Locate the cell with the specified text and output its [x, y] center coordinate. 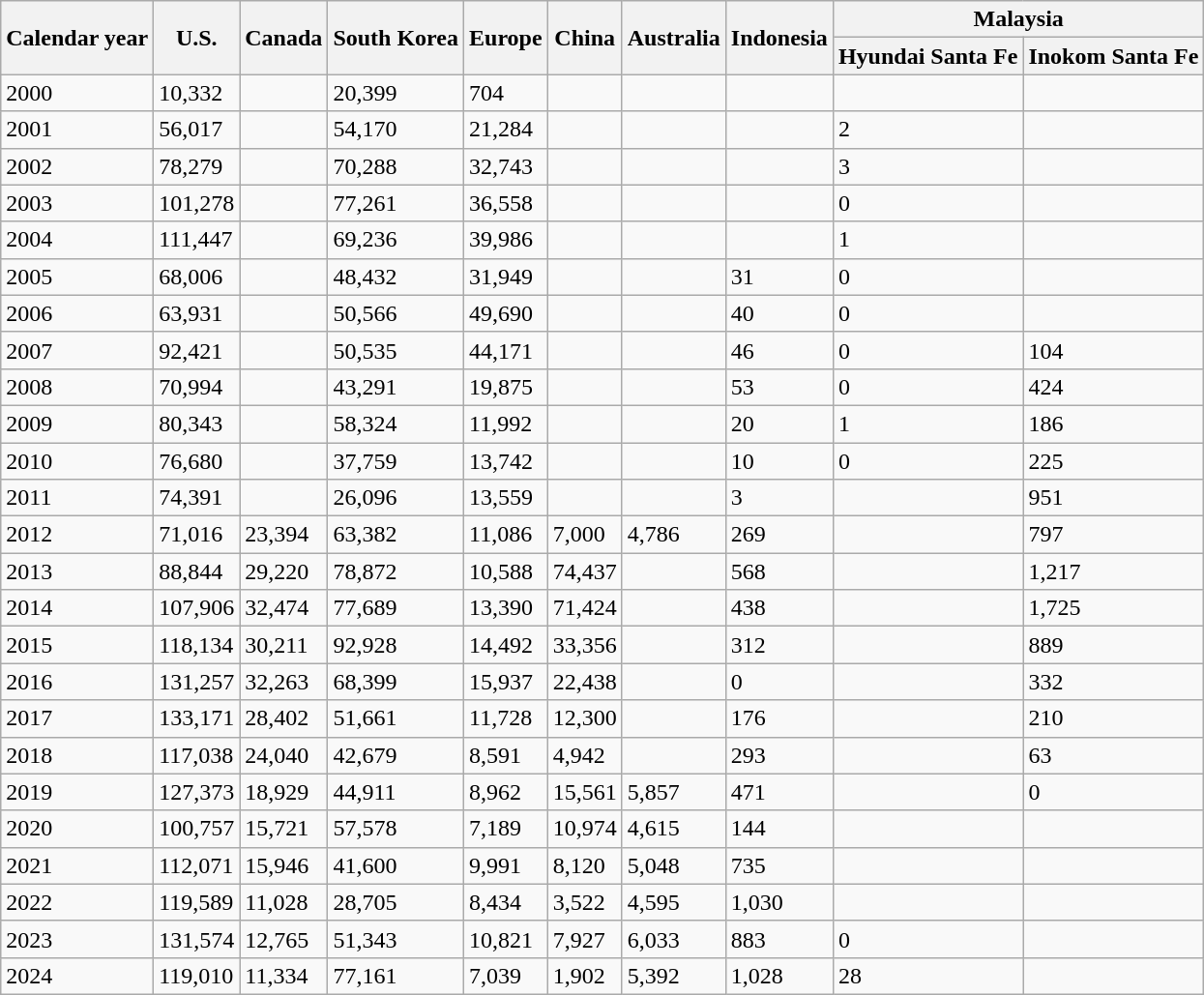
23,394 [284, 535]
2014 [77, 608]
33,356 [584, 645]
107,906 [197, 608]
80,343 [197, 424]
269 [779, 535]
77,689 [396, 608]
2015 [77, 645]
5,048 [673, 865]
77,161 [396, 976]
15,946 [284, 865]
74,391 [197, 498]
2 [927, 130]
U.S. [197, 38]
63,382 [396, 535]
13,559 [507, 498]
32,474 [284, 608]
4,595 [673, 902]
2008 [77, 387]
8,591 [507, 755]
471 [779, 792]
2003 [77, 203]
2020 [77, 829]
119,589 [197, 902]
2002 [77, 166]
40 [779, 313]
1,217 [1114, 571]
7,039 [507, 976]
2009 [77, 424]
92,421 [197, 350]
2000 [77, 93]
1,902 [584, 976]
South Korea [396, 38]
12,300 [584, 718]
704 [507, 93]
15,721 [284, 829]
9,991 [507, 865]
889 [1114, 645]
2022 [77, 902]
127,373 [197, 792]
15,561 [584, 792]
117,038 [197, 755]
4,942 [584, 755]
568 [779, 571]
19,875 [507, 387]
332 [1114, 682]
20 [779, 424]
2013 [77, 571]
112,071 [197, 865]
78,872 [396, 571]
Calendar year [77, 38]
53 [779, 387]
2010 [77, 461]
58,324 [396, 424]
44,911 [396, 792]
10,588 [507, 571]
31 [779, 277]
63,931 [197, 313]
8,962 [507, 792]
7,000 [584, 535]
8,434 [507, 902]
Indonesia [779, 38]
1,725 [1114, 608]
6,033 [673, 939]
88,844 [197, 571]
57,578 [396, 829]
Australia [673, 38]
71,016 [197, 535]
70,288 [396, 166]
42,679 [396, 755]
1,028 [779, 976]
2011 [77, 498]
133,171 [197, 718]
2007 [77, 350]
39,986 [507, 240]
71,424 [584, 608]
13,390 [507, 608]
883 [779, 939]
77,261 [396, 203]
11,992 [507, 424]
29,220 [284, 571]
28,705 [396, 902]
14,492 [507, 645]
10 [779, 461]
28,402 [284, 718]
63 [1114, 755]
4,615 [673, 829]
28 [927, 976]
424 [1114, 387]
37,759 [396, 461]
119,010 [197, 976]
2012 [77, 535]
438 [779, 608]
54,170 [396, 130]
21,284 [507, 130]
70,994 [197, 387]
32,263 [284, 682]
32,743 [507, 166]
2004 [77, 240]
68,399 [396, 682]
13,742 [507, 461]
56,017 [197, 130]
10,974 [584, 829]
2024 [77, 976]
18,929 [284, 792]
7,927 [584, 939]
100,757 [197, 829]
312 [779, 645]
44,171 [507, 350]
Malaysia [1018, 19]
74,437 [584, 571]
210 [1114, 718]
50,566 [396, 313]
2006 [77, 313]
2016 [77, 682]
10,821 [507, 939]
Canada [284, 38]
951 [1114, 498]
101,278 [197, 203]
7,189 [507, 829]
69,236 [396, 240]
51,661 [396, 718]
118,134 [197, 645]
144 [779, 829]
797 [1114, 535]
26,096 [396, 498]
5,857 [673, 792]
76,680 [197, 461]
Hyundai Santa Fe [927, 56]
5,392 [673, 976]
48,432 [396, 277]
Europe [507, 38]
43,291 [396, 387]
92,928 [396, 645]
2017 [77, 718]
131,257 [197, 682]
186 [1114, 424]
176 [779, 718]
36,558 [507, 203]
4,786 [673, 535]
11,334 [284, 976]
49,690 [507, 313]
20,399 [396, 93]
46 [779, 350]
41,600 [396, 865]
2018 [77, 755]
51,343 [396, 939]
12,765 [284, 939]
2001 [77, 130]
15,937 [507, 682]
30,211 [284, 645]
293 [779, 755]
8,120 [584, 865]
111,447 [197, 240]
2023 [77, 939]
104 [1114, 350]
2019 [77, 792]
131,574 [197, 939]
11,028 [284, 902]
225 [1114, 461]
China [584, 38]
735 [779, 865]
22,438 [584, 682]
11,728 [507, 718]
11,086 [507, 535]
Inokom Santa Fe [1114, 56]
78,279 [197, 166]
31,949 [507, 277]
10,332 [197, 93]
50,535 [396, 350]
24,040 [284, 755]
68,006 [197, 277]
1,030 [779, 902]
2021 [77, 865]
2005 [77, 277]
3,522 [584, 902]
